Determine the (x, y) coordinate at the center of the cell enclosing the given text.  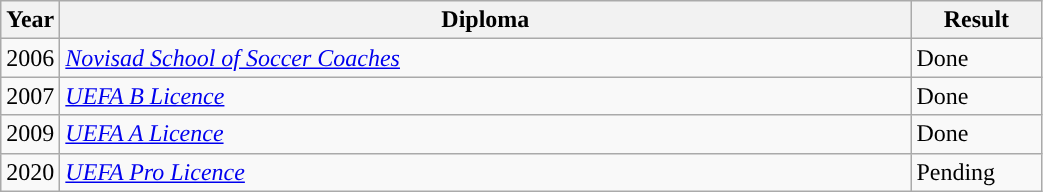
Result (976, 20)
Novisad School of Soccer Coaches (486, 58)
2006 (30, 58)
Year (30, 20)
2020 (30, 172)
Diploma (486, 20)
UEFA B Licence (486, 96)
UEFA A Licence (486, 134)
Pending (976, 172)
2009 (30, 134)
UEFA Pro Licence (486, 172)
2007 (30, 96)
